Find where the given text appears and provide that cell's center as [X, Y] coordinate. 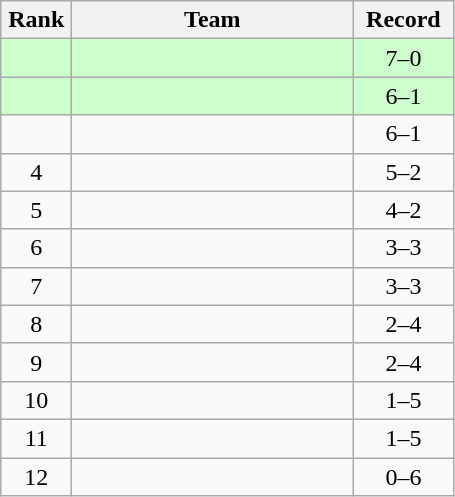
Record [404, 20]
0–6 [404, 477]
7–0 [404, 58]
6 [36, 248]
4–2 [404, 210]
4 [36, 172]
8 [36, 324]
5 [36, 210]
11 [36, 438]
5–2 [404, 172]
Rank [36, 20]
Team [212, 20]
12 [36, 477]
10 [36, 400]
9 [36, 362]
7 [36, 286]
